Find where the given text appears and provide that cell's center as (X, Y) coordinate. 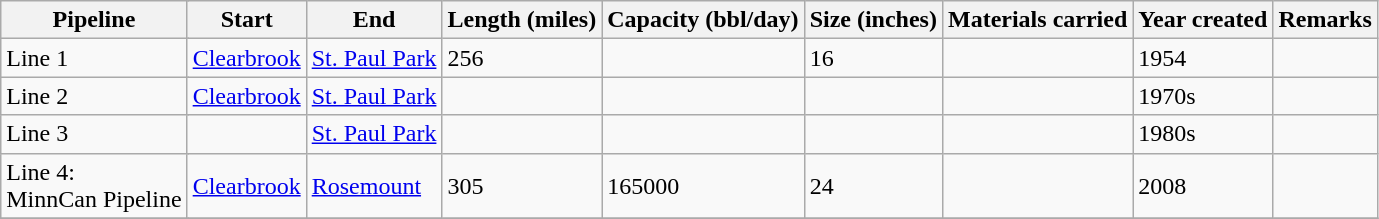
Year created (1203, 20)
16 (873, 58)
1954 (1203, 58)
Start (246, 20)
Line 1 (94, 58)
Rosemount (374, 186)
1970s (1203, 96)
Line 3 (94, 134)
256 (522, 58)
24 (873, 186)
1980s (1203, 134)
End (374, 20)
305 (522, 186)
Line 4:MinnCan Pipeline (94, 186)
2008 (1203, 186)
Length (miles) (522, 20)
Size (inches) (873, 20)
Pipeline (94, 20)
Materials carried (1037, 20)
165000 (703, 186)
Line 2 (94, 96)
Remarks (1325, 20)
Capacity (bbl/day) (703, 20)
